Provide the (X, Y) coordinate of the cell's center where the given text is located.  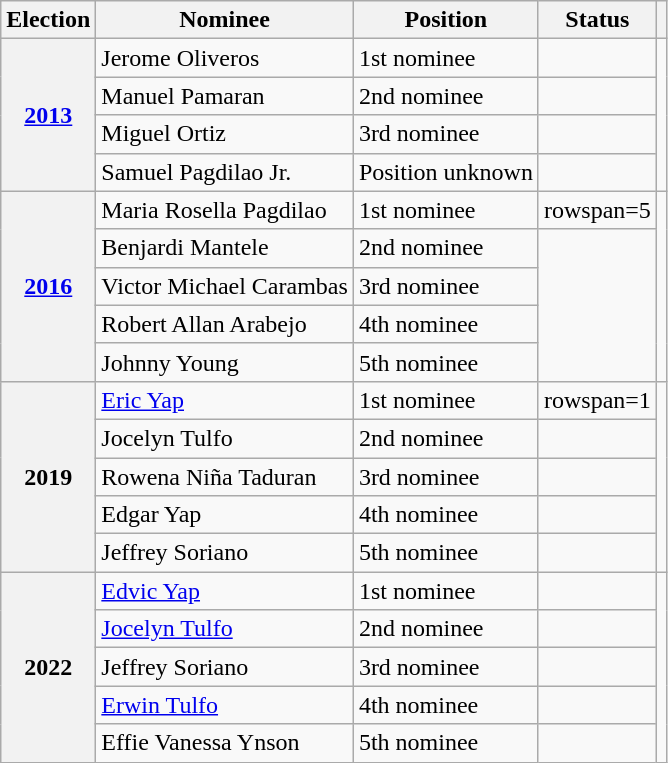
Position (446, 20)
Rowena Niña Taduran (225, 477)
Status (597, 20)
Victor Michael Carambas (225, 286)
Edgar Yap (225, 515)
rowspan=1 (597, 400)
2016 (48, 286)
2022 (48, 667)
Nominee (225, 20)
Position unknown (446, 172)
Johnny Young (225, 362)
Eric Yap (225, 400)
2019 (48, 476)
Robert Allan Arabejo (225, 324)
rowspan=5 (597, 210)
Erwin Tulfo (225, 705)
Jerome Oliveros (225, 58)
2013 (48, 115)
Maria Rosella Pagdilao (225, 210)
Manuel Pamaran (225, 96)
Election (48, 20)
Samuel Pagdilao Jr. (225, 172)
Benjardi Mantele (225, 248)
Effie Vanessa Ynson (225, 743)
Edvic Yap (225, 591)
Miguel Ortiz (225, 134)
